Detect which cell encompasses the target text, then output its (x, y) center coordinate. 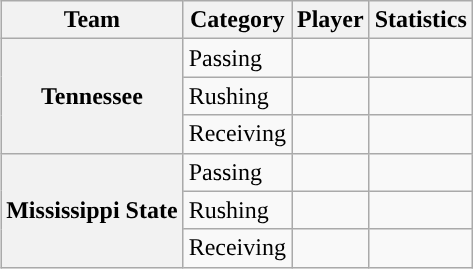
Team (92, 20)
Category (237, 20)
Player (331, 20)
Mississippi State (92, 210)
Statistics (420, 20)
Tennessee (92, 96)
